Find where the given text appears and provide that cell's center as [x, y] coordinate. 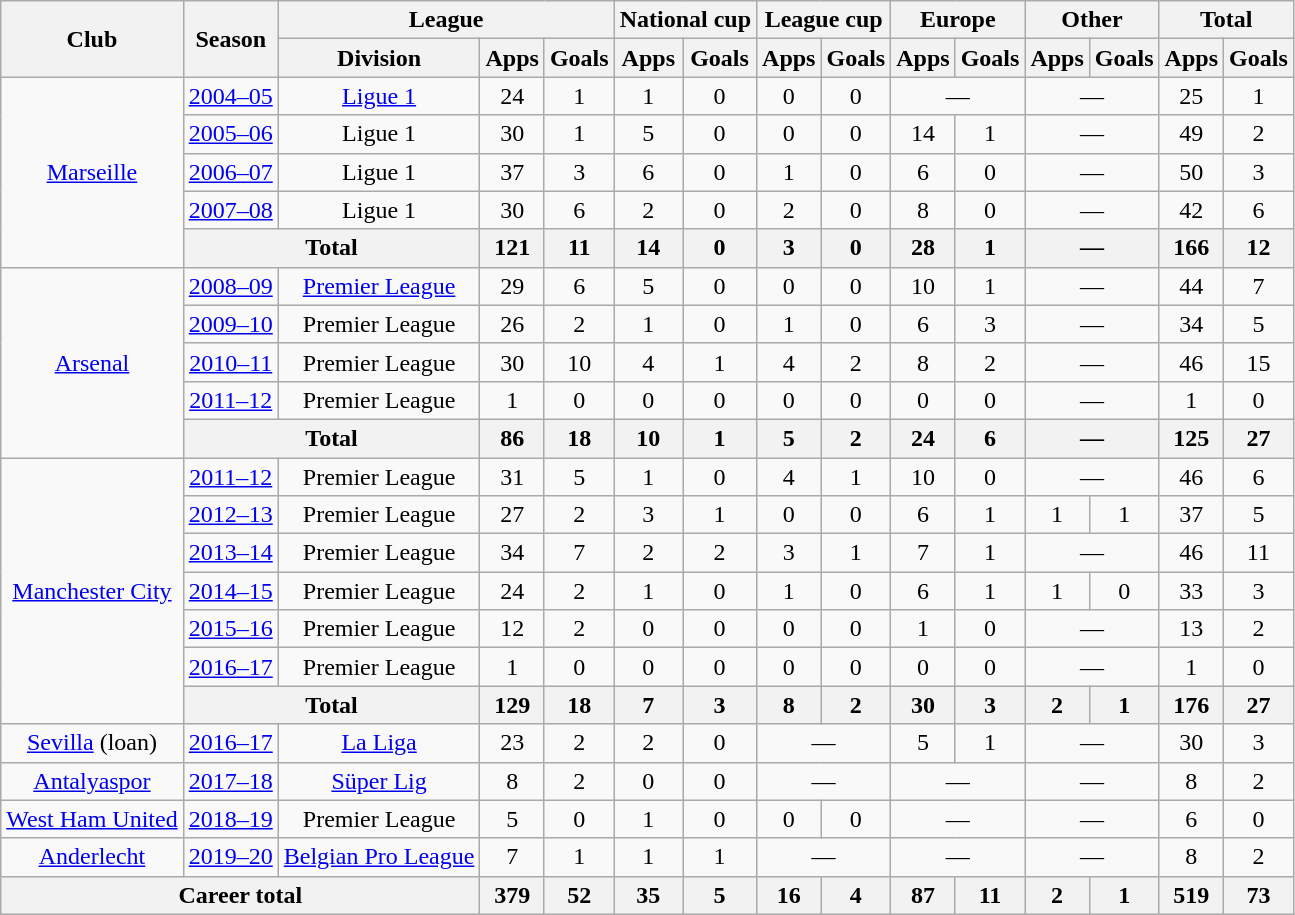
49 [1191, 134]
50 [1191, 172]
2008–09 [230, 286]
31 [512, 477]
121 [512, 248]
73 [1259, 895]
29 [512, 286]
West Ham United [92, 819]
519 [1191, 895]
44 [1191, 286]
Anderlecht [92, 857]
Career total [240, 895]
28 [923, 248]
Season [230, 39]
35 [648, 895]
16 [789, 895]
Club [92, 39]
125 [1191, 438]
2004–05 [230, 96]
2013–14 [230, 553]
2009–10 [230, 324]
52 [579, 895]
13 [1191, 629]
129 [512, 705]
Manchester City [92, 591]
33 [1191, 591]
Sevilla (loan) [92, 743]
2006–07 [230, 172]
2012–13 [230, 515]
2007–08 [230, 210]
23 [512, 743]
Arsenal [92, 362]
2019–20 [230, 857]
Süper Lig [379, 781]
Division [379, 58]
15 [1259, 362]
379 [512, 895]
National cup [685, 20]
2015–16 [230, 629]
26 [512, 324]
166 [1191, 248]
2010–11 [230, 362]
87 [923, 895]
2005–06 [230, 134]
Marseille [92, 172]
2017–18 [230, 781]
86 [512, 438]
La Liga [379, 743]
Europe [958, 20]
Antalyaspor [92, 781]
League cup [824, 20]
42 [1191, 210]
2014–15 [230, 591]
Belgian Pro League [379, 857]
Other [1092, 20]
2018–19 [230, 819]
League [446, 20]
25 [1191, 96]
176 [1191, 705]
